Output the (x, y) coordinate of the center of the cell containing the given text.  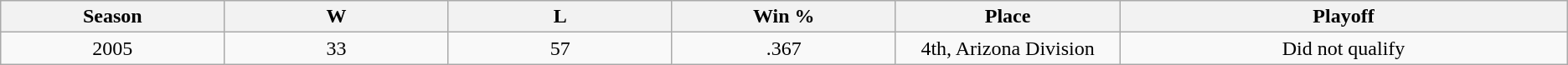
33 (337, 48)
2005 (112, 48)
57 (560, 48)
Place (1007, 17)
Playoff (1344, 17)
L (560, 17)
W (337, 17)
4th, Arizona Division (1007, 48)
Did not qualify (1344, 48)
.367 (784, 48)
Season (112, 17)
Win % (784, 17)
